Locate the cell with the specified text and output its (x, y) center coordinate. 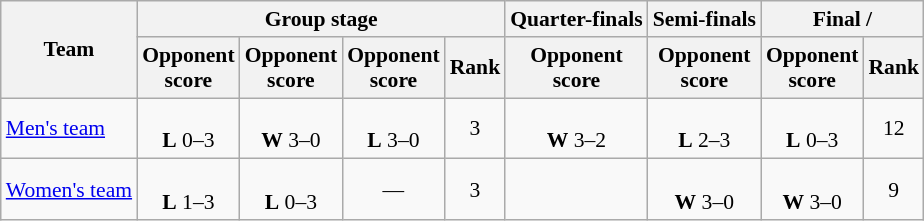
L 1–3 (188, 190)
L 3–0 (394, 128)
— (394, 190)
L 2–3 (704, 128)
9 (894, 190)
Women's team (69, 190)
Semi-finals (704, 19)
Group stage (321, 19)
Final / (842, 19)
Team (69, 50)
12 (894, 128)
W 3–2 (576, 128)
Quarter-finals (576, 19)
Men's team (69, 128)
